Pinpoint the cell where the given text exists, returning its [x, y] midpoint coordinate. 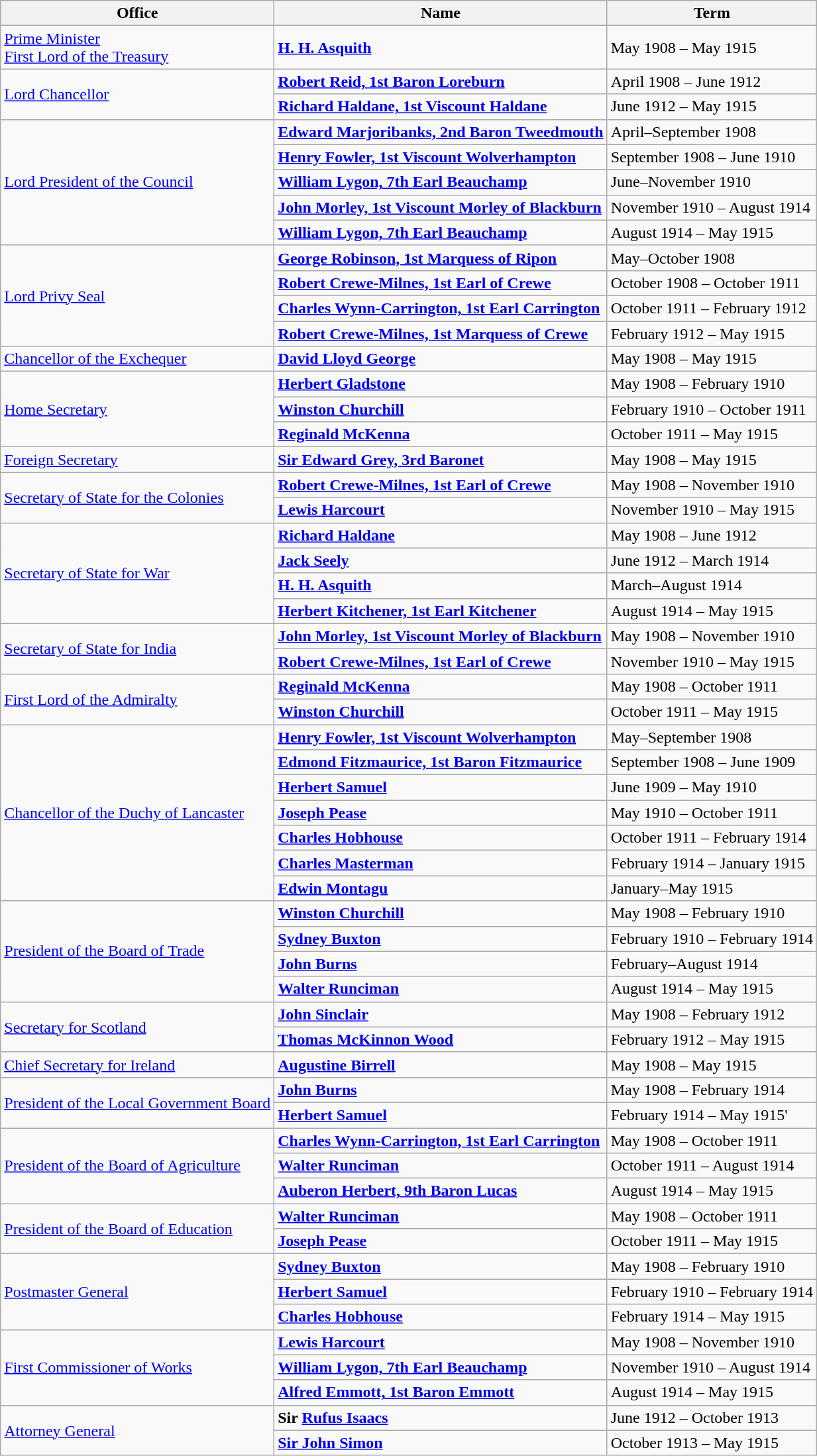
May–October 1908 [712, 258]
April–September 1908 [712, 132]
Postmaster General [138, 1292]
Herbert Kitchener, 1st Earl Kitchener [441, 611]
Home Secretary [138, 409]
February–August 1914 [712, 964]
Sir Rufus Isaacs [441, 1418]
Edward Marjoribanks, 2nd Baron Tweedmouth [441, 132]
May 1910 – October 1911 [712, 813]
February 1914 – May 1915' [712, 1115]
George Robinson, 1st Marquess of Ripon [441, 258]
Secretary of State for War [138, 573]
Name [441, 13]
Robert Reid, 1st Baron Loreburn [441, 81]
February 1914 – May 1915 [712, 1317]
Herbert Gladstone [441, 384]
June 1912 – March 1914 [712, 560]
April 1908 – June 1912 [712, 81]
February 1914 – January 1915 [712, 863]
Augustine Birrell [441, 1065]
Robert Crewe-Milnes, 1st Marquess of Crewe [441, 333]
October 1911 – February 1912 [712, 308]
First Commissioner of Works [138, 1367]
Thomas McKinnon Wood [441, 1039]
Jack Seely [441, 560]
September 1908 – June 1910 [712, 157]
June 1909 – May 1910 [712, 788]
June 1912 – October 1913 [712, 1418]
May 1908 – June 1912 [712, 535]
Lord President of the Council [138, 182]
June–November 1910 [712, 182]
Attorney General [138, 1430]
Edmond Fitzmaurice, 1st Baron Fitzmaurice [441, 762]
October 1911 – August 1914 [712, 1166]
May 1908 – February 1914 [712, 1090]
Richard Haldane [441, 535]
May 1908 – February 1912 [712, 1014]
October 1913 – May 1915 [712, 1443]
September 1908 – June 1909 [712, 762]
Sir John Simon [441, 1443]
March–August 1914 [712, 586]
Chief Secretary for Ireland [138, 1065]
Office [138, 13]
June 1912 – May 1915 [712, 107]
First Lord of the Admiralty [138, 699]
Prime MinisterFirst Lord of the Treasury [138, 48]
Term [712, 13]
John Sinclair [441, 1014]
President of the Board of Agriculture [138, 1165]
Chancellor of the Exchequer [138, 359]
David Lloyd George [441, 359]
Sir Edward Grey, 3rd Baronet [441, 460]
President of the Board of Trade [138, 951]
Edwin Montagu [441, 888]
May–September 1908 [712, 737]
President of the Board of Education [138, 1229]
Alfred Emmott, 1st Baron Emmott [441, 1392]
Foreign Secretary [138, 460]
Lord Privy Seal [138, 295]
Chancellor of the Duchy of Lancaster [138, 813]
February 1910 – October 1911 [712, 409]
Secretary for Scotland [138, 1027]
Charles Masterman [441, 863]
January–May 1915 [712, 888]
October 1911 – February 1914 [712, 838]
Richard Haldane, 1st Viscount Haldane [441, 107]
President of the Local Government Board [138, 1102]
Secretary of State for India [138, 649]
Secretary of State for the Colonies [138, 497]
October 1908 – October 1911 [712, 283]
Lord Chancellor [138, 94]
Auberon Herbert, 9th Baron Lucas [441, 1191]
